Return (X, Y) of the center of cell containing provided text 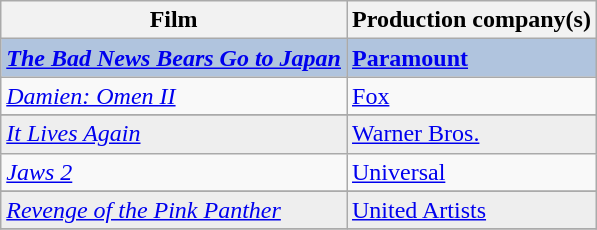
Universal (471, 172)
United Artists (471, 210)
Paramount (471, 58)
The Bad News Bears Go to Japan (174, 58)
Fox (471, 96)
Production company(s) (471, 20)
Warner Bros. (471, 134)
Damien: Omen II (174, 96)
Revenge of the Pink Panther (174, 210)
Film (174, 20)
Jaws 2 (174, 172)
It Lives Again (174, 134)
